Find where the given text appears and provide that cell's center as [x, y] coordinate. 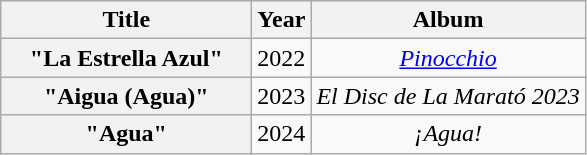
"Aigua (Agua)" [126, 96]
2022 [282, 58]
Year [282, 20]
"Agua" [126, 134]
Album [448, 20]
¡Agua! [448, 134]
2023 [282, 96]
Pinocchio [448, 58]
Title [126, 20]
2024 [282, 134]
El Disc de La Marató 2023 [448, 96]
"La Estrella Azul" [126, 58]
